Find where the given text appears and provide that cell's center as [X, Y] coordinate. 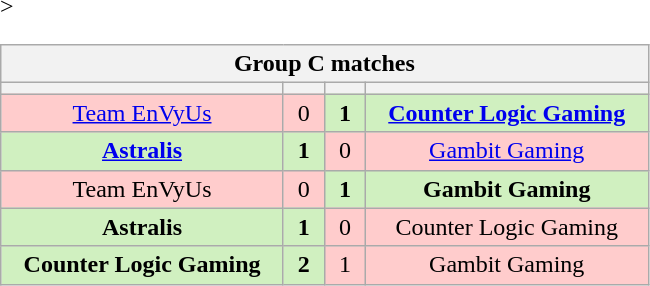
2 [304, 265]
Group C matches [324, 64]
